Determine the [x, y] coordinate at the center of the cell enclosing the given text.  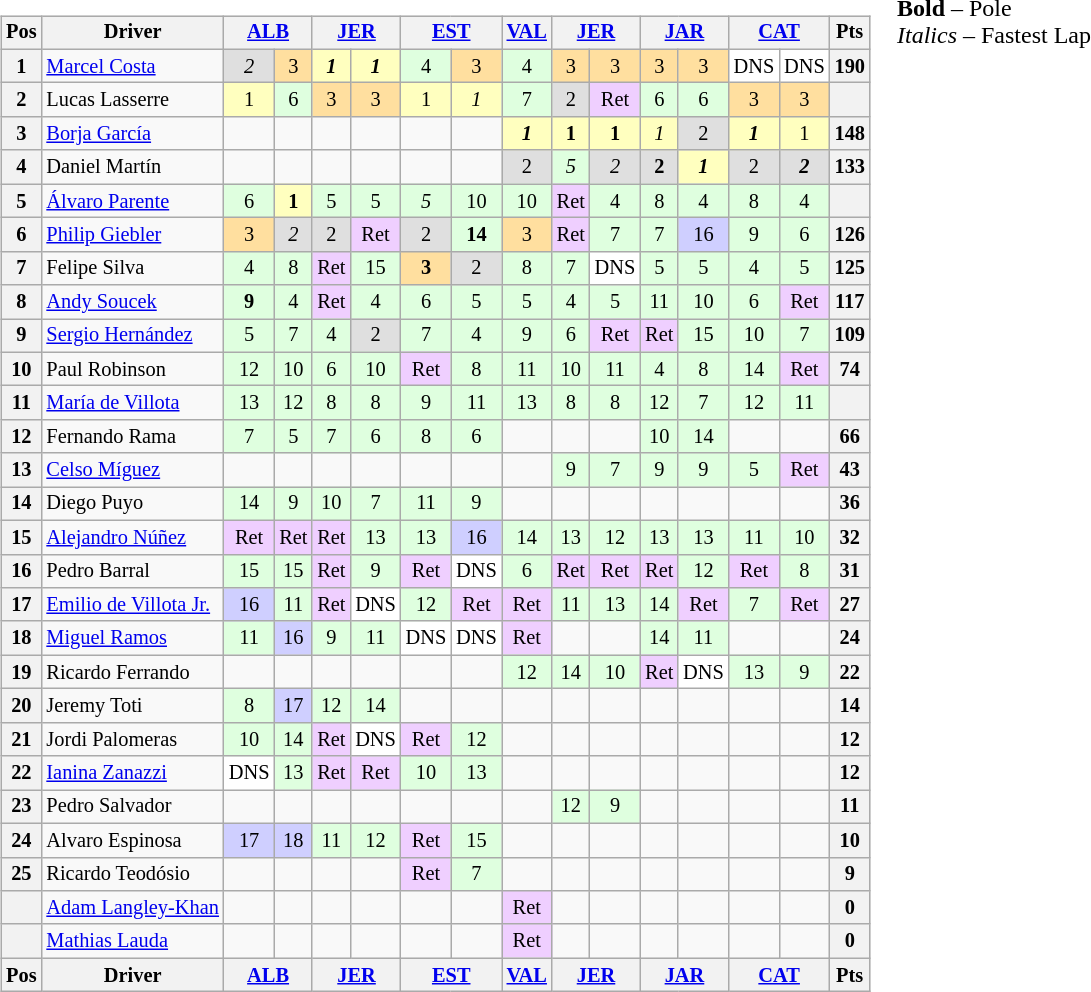
43 [850, 470]
Sergio Hernández [132, 336]
74 [850, 369]
Emilio de Villota Jr. [132, 605]
117 [850, 302]
Daniel Martín [132, 167]
66 [850, 437]
23 [21, 807]
Marcel Costa [132, 66]
20 [21, 706]
Alvaro Espinosa [132, 840]
125 [850, 268]
27 [850, 605]
36 [850, 504]
Ricardo Teodósio [132, 874]
Jeremy Toti [132, 706]
25 [21, 874]
Felipe Silva [132, 268]
109 [850, 336]
María de Villota [132, 403]
133 [850, 167]
Álvaro Parente [132, 201]
Diego Puyo [132, 504]
Fernando Rama [132, 437]
148 [850, 134]
Alejandro Núñez [132, 537]
Lucas Lasserre [132, 100]
Mathias Lauda [132, 941]
190 [850, 66]
Pedro Salvador [132, 807]
Miguel Ramos [132, 638]
Jordi Palomeras [132, 739]
Ricardo Ferrando [132, 672]
Philip Giebler [132, 235]
31 [850, 571]
Borja García [132, 134]
19 [21, 672]
Andy Soucek [132, 302]
Adam Langley-Khan [132, 908]
Celso Míguez [132, 470]
Ianina Zanazzi [132, 773]
21 [21, 739]
32 [850, 537]
Paul Robinson [132, 369]
Pedro Barral [132, 571]
126 [850, 235]
